Capture the cell that displays the provided text and extract its (x, y) central coordinate. 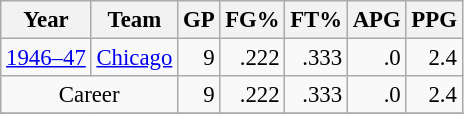
Chicago (134, 58)
Year (46, 20)
FG% (252, 20)
PPG (434, 20)
FT% (316, 20)
APG (376, 20)
Career (90, 95)
1946–47 (46, 58)
GP (199, 20)
Team (134, 20)
